Search for the cell housing the specified text and yield its [x, y] center coordinate. 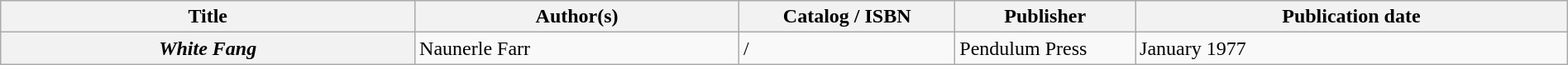
Publisher [1045, 17]
Catalog / ISBN [847, 17]
Author(s) [577, 17]
White Fang [208, 48]
January 1977 [1351, 48]
Pendulum Press [1045, 48]
/ [847, 48]
Publication date [1351, 17]
Title [208, 17]
Naunerle Farr [577, 48]
